Locate the cell with the specified text and output its [x, y] center coordinate. 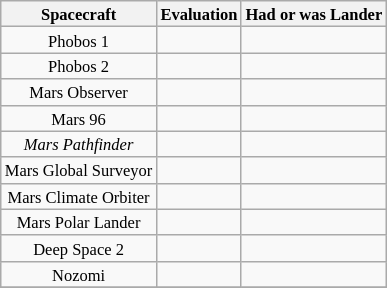
Mars Observer [79, 92]
Nozomi [79, 274]
Evaluation [198, 14]
Spacecraft [79, 14]
Mars Polar Lander [79, 222]
Mars Pathfinder [79, 144]
Deep Space 2 [79, 248]
Mars Global Surveyor [79, 170]
Mars 96 [79, 118]
Mars Climate Orbiter [79, 196]
Phobos 2 [79, 66]
Phobos 1 [79, 40]
Had or was Lander [314, 14]
